Extract the (x, y) coordinate from the center of the cell holding the provided text.  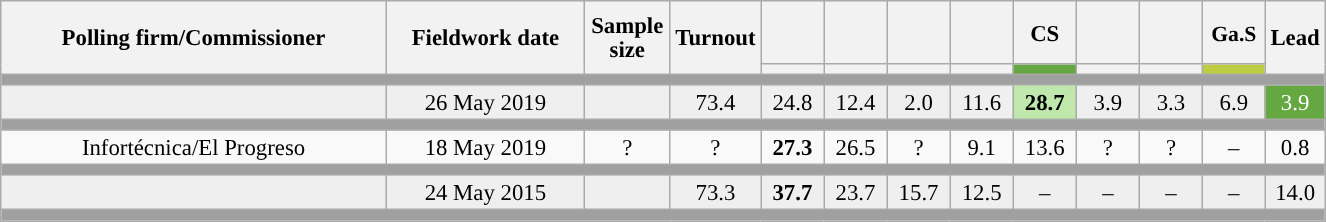
3.3 (1170, 102)
Turnout (716, 38)
Sample size (627, 38)
26.5 (856, 148)
2.0 (918, 102)
37.7 (792, 194)
11.6 (982, 102)
73.3 (716, 194)
Ga.S (1234, 32)
Infortécnica/El Progreso (194, 148)
24.8 (792, 102)
Fieldwork date (485, 38)
28.7 (1044, 102)
24 May 2015 (485, 194)
0.8 (1295, 148)
14.0 (1295, 194)
12.5 (982, 194)
6.9 (1234, 102)
23.7 (856, 194)
9.1 (982, 148)
27.3 (792, 148)
12.4 (856, 102)
15.7 (918, 194)
73.4 (716, 102)
Polling firm/Commissioner (194, 38)
Lead (1295, 38)
13.6 (1044, 148)
26 May 2019 (485, 102)
18 May 2019 (485, 148)
CS (1044, 32)
